Capture the cell that displays the provided text and extract its [x, y] central coordinate. 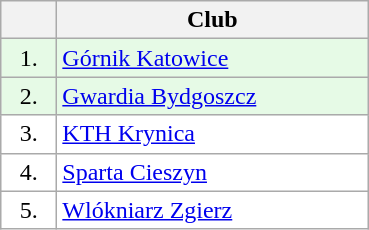
3. [29, 134]
2. [29, 96]
Wlókniarz Zgierz [212, 210]
1. [29, 58]
Club [212, 20]
5. [29, 210]
KTH Krynica [212, 134]
4. [29, 172]
Sparta Cieszyn [212, 172]
Gwardia Bydgoszcz [212, 96]
Górnik Katowice [212, 58]
